Search for the cell housing the specified text and yield its (X, Y) center coordinate. 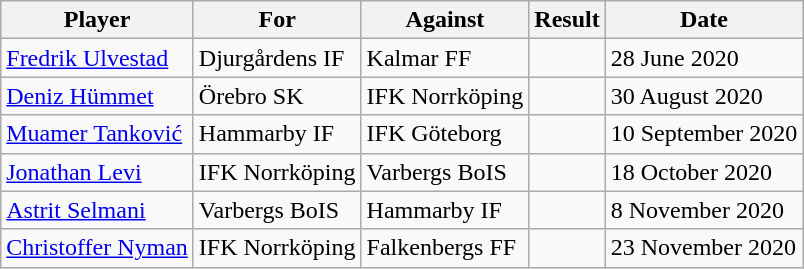
Örebro SK (277, 96)
Astrit Selmani (98, 210)
Deniz Hümmet (98, 96)
30 August 2020 (704, 96)
8 November 2020 (704, 210)
Muamer Tanković (98, 134)
Kalmar FF (445, 58)
23 November 2020 (704, 248)
For (277, 20)
Falkenbergs FF (445, 248)
Christoffer Nyman (98, 248)
Djurgårdens IF (277, 58)
Fredrik Ulvestad (98, 58)
Result (567, 20)
IFK Göteborg (445, 134)
Player (98, 20)
18 October 2020 (704, 172)
10 September 2020 (704, 134)
Jonathan Levi (98, 172)
Against (445, 20)
Date (704, 20)
28 June 2020 (704, 58)
